For the text-containing cell, return its midpoint in (x, y) coordinate format. 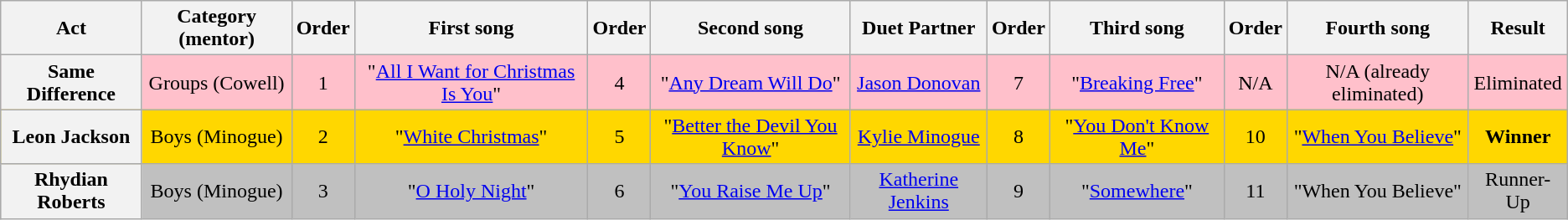
Fourth song (1377, 28)
6 (620, 191)
Same Difference (71, 82)
"O Holy Night" (471, 191)
7 (1019, 82)
"You Don't Know Me" (1137, 137)
Act (71, 28)
Groups (Cowell) (216, 82)
4 (620, 82)
N/A (already eliminated) (1377, 82)
"Better the Devil You Know" (750, 137)
Third song (1137, 28)
"All I Want for Christmas Is You" (471, 82)
Winner (1518, 137)
Result (1518, 28)
1 (323, 82)
"Breaking Free" (1137, 82)
Leon Jackson (71, 137)
"You Raise Me Up" (750, 191)
"Somewhere" (1137, 191)
Katherine Jenkins (918, 191)
Runner-Up (1518, 191)
Jason Donovan (918, 82)
5 (620, 137)
"White Christmas" (471, 137)
First song (471, 28)
Second song (750, 28)
"Any Dream Will Do" (750, 82)
Rhydian Roberts (71, 191)
9 (1019, 191)
Category (mentor) (216, 28)
11 (1255, 191)
Duet Partner (918, 28)
N/A (1255, 82)
2 (323, 137)
Kylie Minogue (918, 137)
10 (1255, 137)
3 (323, 191)
8 (1019, 137)
Eliminated (1518, 82)
